Determine the (x, y) coordinate at the center of the cell enclosing the given text.  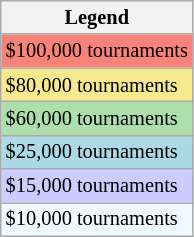
$15,000 tournaments (97, 186)
$100,000 tournaments (97, 51)
Legend (97, 17)
$80,000 tournaments (97, 85)
$10,000 tournaments (97, 219)
$25,000 tournaments (97, 152)
$60,000 tournaments (97, 118)
